Return (X, Y) of the center of cell containing provided text 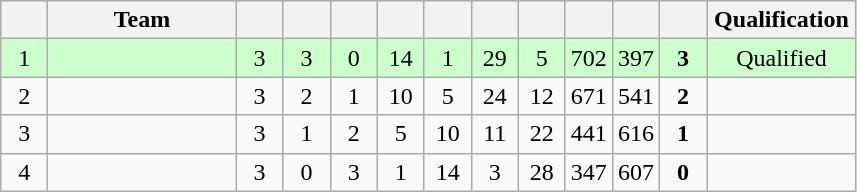
607 (636, 172)
4 (24, 172)
347 (588, 172)
Team (142, 20)
22 (542, 134)
616 (636, 134)
671 (588, 96)
11 (494, 134)
541 (636, 96)
441 (588, 134)
702 (588, 58)
24 (494, 96)
397 (636, 58)
29 (494, 58)
28 (542, 172)
Qualified (781, 58)
Qualification (781, 20)
12 (542, 96)
